Detect which cell encompasses the target text, then output its (X, Y) center coordinate. 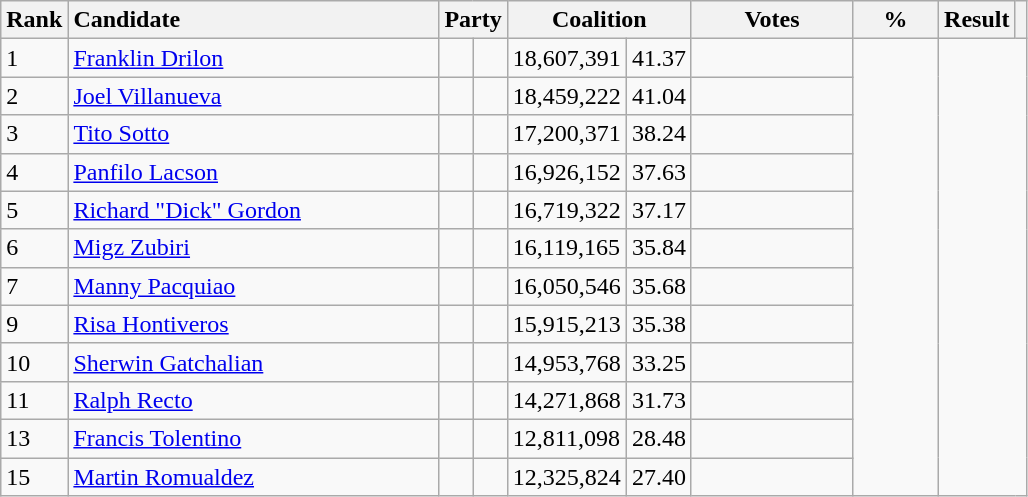
7 (34, 286)
Votes (772, 20)
16,050,546 (566, 286)
5 (34, 210)
Richard "Dick" Gordon (254, 210)
37.17 (658, 210)
12,325,824 (566, 477)
Franklin Drilon (254, 58)
1 (34, 58)
18,459,222 (566, 96)
14,953,768 (566, 362)
2 (34, 96)
6 (34, 248)
4 (34, 172)
31.73 (658, 400)
Sherwin Gatchalian (254, 362)
27.40 (658, 477)
Joel Villanueva (254, 96)
Tito Sotto (254, 134)
Coalition (599, 20)
37.63 (658, 172)
35.68 (658, 286)
17,200,371 (566, 134)
Martin Romualdez (254, 477)
28.48 (658, 438)
11 (34, 400)
Manny Pacquiao (254, 286)
10 (34, 362)
18,607,391 (566, 58)
3 (34, 134)
9 (34, 324)
13 (34, 438)
33.25 (658, 362)
Risa Hontiveros (254, 324)
12,811,098 (566, 438)
Result (977, 20)
Rank (34, 20)
Party (473, 20)
15 (34, 477)
16,719,322 (566, 210)
16,119,165 (566, 248)
Candidate (254, 20)
Ralph Recto (254, 400)
35.38 (658, 324)
Francis Tolentino (254, 438)
35.84 (658, 248)
% (895, 20)
16,926,152 (566, 172)
14,271,868 (566, 400)
15,915,213 (566, 324)
41.04 (658, 96)
Panfilo Lacson (254, 172)
38.24 (658, 134)
Migz Zubiri (254, 248)
41.37 (658, 58)
